Detect which cell encompasses the target text, then output its (X, Y) center coordinate. 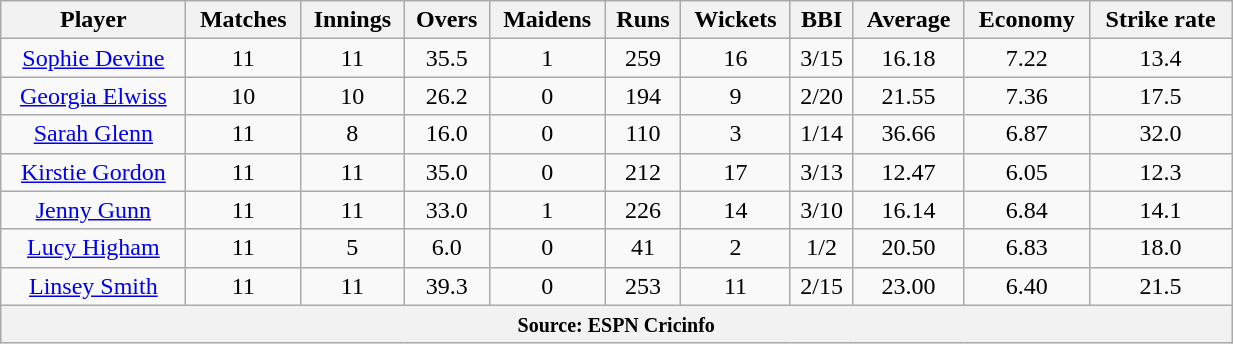
7.22 (1027, 58)
16.18 (908, 58)
194 (643, 96)
226 (643, 210)
Average (908, 20)
12.47 (908, 172)
Kirstie Gordon (94, 172)
Runs (643, 20)
Wickets (736, 20)
2 (736, 248)
253 (643, 286)
21.5 (1161, 286)
110 (643, 134)
6.0 (446, 248)
26.2 (446, 96)
32.0 (1161, 134)
Lucy Higham (94, 248)
6.84 (1027, 210)
36.66 (908, 134)
3/13 (822, 172)
13.4 (1161, 58)
35.0 (446, 172)
14.1 (1161, 210)
212 (643, 172)
16.14 (908, 210)
5 (353, 248)
23.00 (908, 286)
Linsey Smith (94, 286)
Overs (446, 20)
Innings (353, 20)
Player (94, 20)
6.05 (1027, 172)
2/15 (822, 286)
Sarah Glenn (94, 134)
12.3 (1161, 172)
Matches (244, 20)
Source: ESPN Cricinfo (616, 324)
20.50 (908, 248)
14 (736, 210)
BBI (822, 20)
Sophie Devine (94, 58)
1/14 (822, 134)
17.5 (1161, 96)
33.0 (446, 210)
Jenny Gunn (94, 210)
16.0 (446, 134)
Strike rate (1161, 20)
18.0 (1161, 248)
9 (736, 96)
3/10 (822, 210)
35.5 (446, 58)
21.55 (908, 96)
3 (736, 134)
6.40 (1027, 286)
16 (736, 58)
7.36 (1027, 96)
259 (643, 58)
Georgia Elwiss (94, 96)
41 (643, 248)
3/15 (822, 58)
6.87 (1027, 134)
Maidens (547, 20)
1/2 (822, 248)
17 (736, 172)
39.3 (446, 286)
Economy (1027, 20)
6.83 (1027, 248)
8 (353, 134)
2/20 (822, 96)
